Provide the (x, y) coordinate of the cell's center where the given text is located.  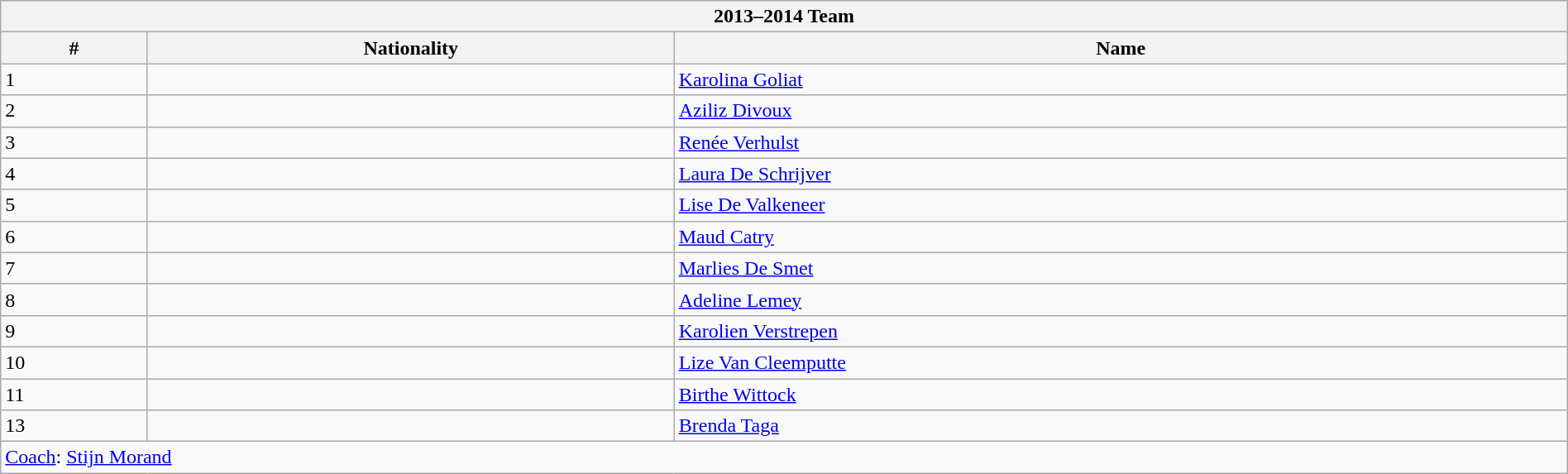
5 (74, 205)
3 (74, 142)
Coach: Stijn Morand (784, 457)
4 (74, 174)
13 (74, 426)
Laura De Schrijver (1121, 174)
9 (74, 331)
10 (74, 362)
Lize Van Cleemputte (1121, 362)
7 (74, 268)
# (74, 48)
Renée Verhulst (1121, 142)
Birthe Wittock (1121, 395)
Nationality (410, 48)
Karolien Verstrepen (1121, 331)
Aziliz Divoux (1121, 111)
2 (74, 111)
Brenda Taga (1121, 426)
Name (1121, 48)
8 (74, 299)
6 (74, 237)
2013–2014 Team (784, 17)
11 (74, 395)
Lise De Valkeneer (1121, 205)
1 (74, 79)
Adeline Lemey (1121, 299)
Maud Catry (1121, 237)
Karolina Goliat (1121, 79)
Marlies De Smet (1121, 268)
